Return the [X, Y] coordinate for the center point of the cell that contains the specified text.  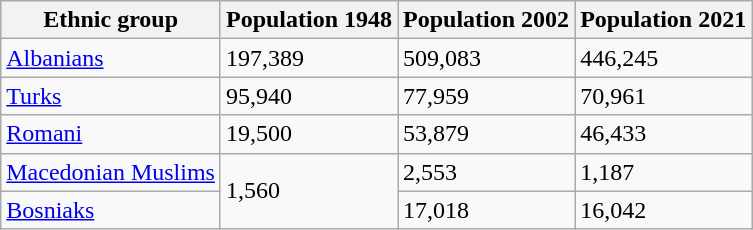
46,433 [664, 134]
Population 1948 [308, 20]
19,500 [308, 134]
16,042 [664, 210]
17,018 [486, 210]
Albanians [111, 58]
Bosniaks [111, 210]
509,083 [486, 58]
1,560 [308, 191]
Romani [111, 134]
446,245 [664, 58]
70,961 [664, 96]
1,187 [664, 172]
53,879 [486, 134]
Population 2002 [486, 20]
Population 2021 [664, 20]
2,553 [486, 172]
77,959 [486, 96]
95,940 [308, 96]
Ethnic group [111, 20]
197,389 [308, 58]
Turks [111, 96]
Macedonian Muslims [111, 172]
